Pinpoint the cell where the given text exists, returning its (x, y) midpoint coordinate. 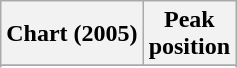
Chart (2005) (72, 34)
Peakposition (189, 34)
